Detect which cell encompasses the target text, then output its (X, Y) center coordinate. 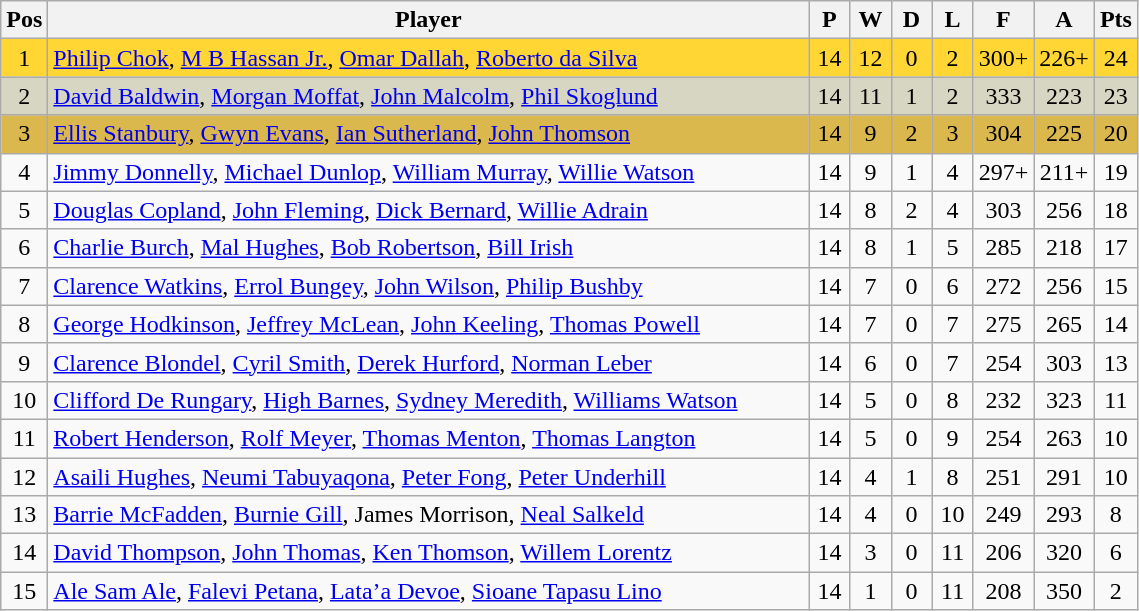
272 (1004, 286)
285 (1004, 248)
Ellis Stanbury, Gwyn Evans, Ian Sutherland, John Thomson (428, 134)
297+ (1004, 172)
F (1004, 20)
232 (1004, 400)
350 (1064, 591)
293 (1064, 515)
249 (1004, 515)
320 (1064, 553)
Pos (24, 20)
David Baldwin, Morgan Moffat, John Malcolm, Phil Skoglund (428, 96)
300+ (1004, 58)
223 (1064, 96)
275 (1004, 324)
211+ (1064, 172)
Clifford De Rungary, High Barnes, Sydney Meredith, Williams Watson (428, 400)
Robert Henderson, Rolf Meyer, Thomas Menton, Thomas Langton (428, 438)
George Hodkinson, Jeffrey McLean, John Keeling, Thomas Powell (428, 324)
L (952, 20)
333 (1004, 96)
323 (1064, 400)
Asaili Hughes, Neumi Tabuyaqona, Peter Fong, Peter Underhill (428, 477)
Pts (1116, 20)
265 (1064, 324)
24 (1116, 58)
19 (1116, 172)
226+ (1064, 58)
Barrie McFadden, Burnie Gill, James Morrison, Neal Salkeld (428, 515)
17 (1116, 248)
251 (1004, 477)
Charlie Burch, Mal Hughes, Bob Robertson, Bill Irish (428, 248)
Clarence Blondel, Cyril Smith, Derek Hurford, Norman Leber (428, 362)
225 (1064, 134)
206 (1004, 553)
David Thompson, John Thomas, Ken Thomson, Willem Lorentz (428, 553)
Douglas Copland, John Fleming, Dick Bernard, Willie Adrain (428, 210)
208 (1004, 591)
Clarence Watkins, Errol Bungey, John Wilson, Philip Bushby (428, 286)
A (1064, 20)
D (912, 20)
Player (428, 20)
18 (1116, 210)
P (830, 20)
291 (1064, 477)
304 (1004, 134)
20 (1116, 134)
218 (1064, 248)
Jimmy Donnelly, Michael Dunlop, William Murray, Willie Watson (428, 172)
Philip Chok, M B Hassan Jr., Omar Dallah, Roberto da Silva (428, 58)
263 (1064, 438)
23 (1116, 96)
Ale Sam Ale, Falevi Petana, Lata’a Devoe, Sioane Tapasu Lino (428, 591)
W (870, 20)
